For the text-containing cell, return its midpoint in [X, Y] coordinate format. 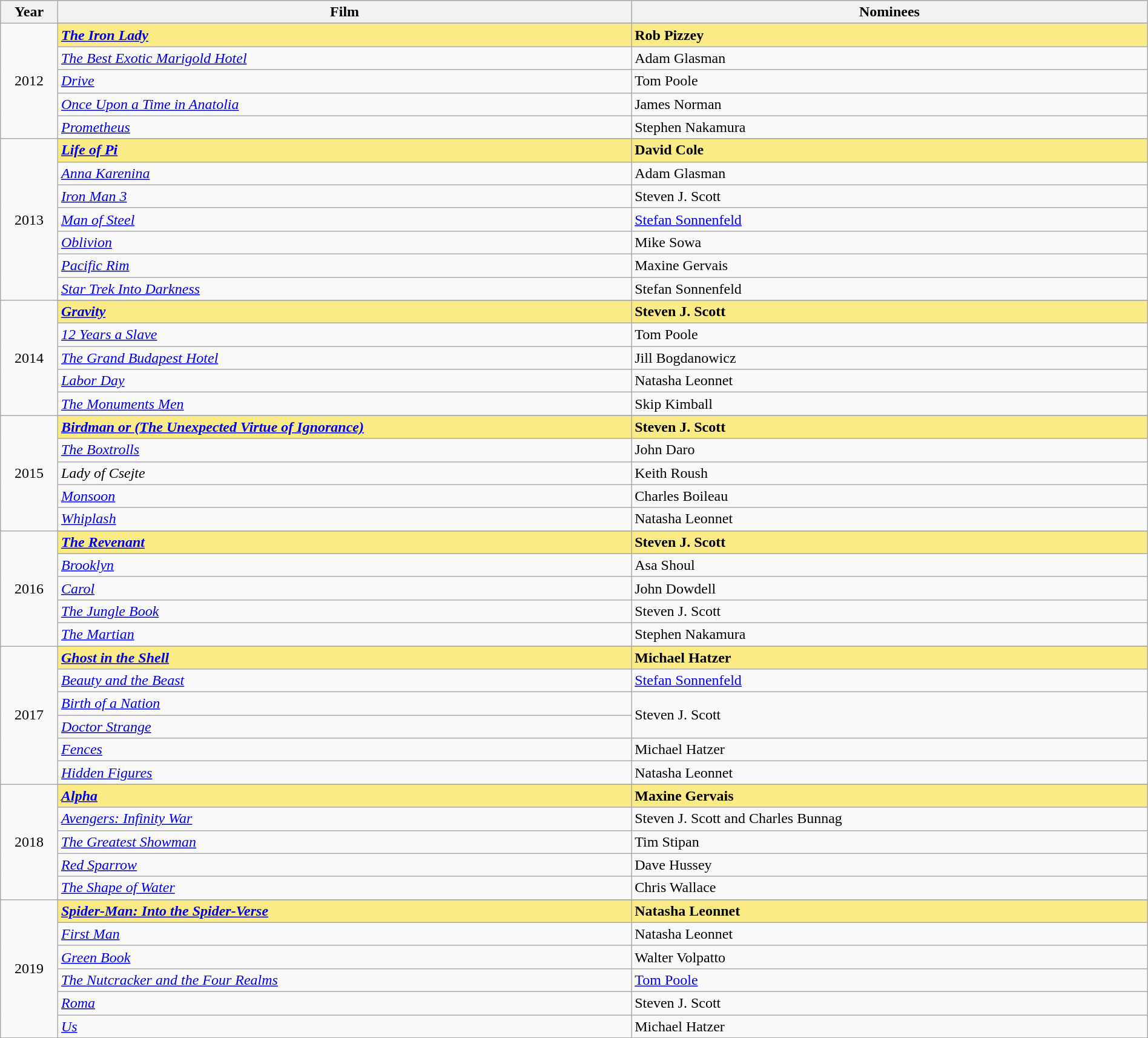
Charles Boileau [890, 496]
Once Upon a Time in Anatolia [344, 104]
The Greatest Showman [344, 842]
Lady of Csejte [344, 473]
Keith Roush [890, 473]
Film [344, 12]
Monsoon [344, 496]
2015 [29, 473]
Life of Pi [344, 150]
Steven J. Scott and Charles Bunnag [890, 819]
The Boxtrolls [344, 450]
Spider-Man: Into the Spider-Verse [344, 911]
Rob Pizzey [890, 35]
Green Book [344, 957]
Brooklyn [344, 565]
John Daro [890, 450]
Skip Kimball [890, 404]
Fences [344, 750]
The Iron Lady [344, 35]
Alpha [344, 796]
Year [29, 12]
2016 [29, 588]
2014 [29, 358]
The Shape of Water [344, 888]
The Best Exotic Marigold Hotel [344, 58]
Avengers: Infinity War [344, 819]
The Nutcracker and the Four Realms [344, 980]
Whiplash [344, 519]
Iron Man 3 [344, 196]
Star Trek Into Darkness [344, 289]
Doctor Strange [344, 727]
2013 [29, 219]
The Revenant [344, 542]
Mike Sowa [890, 242]
2012 [29, 81]
Dave Hussey [890, 865]
2017 [29, 715]
The Monuments Men [344, 404]
Us [344, 1026]
Beauty and the Beast [344, 681]
Tim Stipan [890, 842]
Anna Karenina [344, 173]
Prometheus [344, 127]
12 Years a Slave [344, 335]
Ghost in the Shell [344, 657]
Labor Day [344, 381]
Nominees [890, 12]
Drive [344, 81]
Pacific Rim [344, 265]
James Norman [890, 104]
Asa Shoul [890, 565]
Carol [344, 588]
Gravity [344, 312]
The Grand Budapest Hotel [344, 358]
David Cole [890, 150]
The Martian [344, 634]
John Dowdell [890, 588]
2019 [29, 968]
Walter Volpatto [890, 957]
First Man [344, 934]
The Jungle Book [344, 611]
Birth of a Nation [344, 704]
Jill Bogdanowicz [890, 358]
Oblivion [344, 242]
2018 [29, 842]
Birdman or (The Unexpected Virtue of Ignorance) [344, 427]
Hidden Figures [344, 773]
Chris Wallace [890, 888]
Roma [344, 1003]
Red Sparrow [344, 865]
Man of Steel [344, 219]
